Determine the (X, Y) coordinate at the center of the cell enclosing the given text.  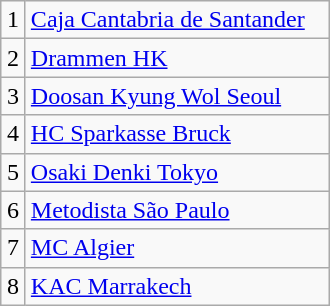
8 (14, 286)
Caja Cantabria de Santander (177, 20)
6 (14, 210)
HC Sparkasse Bruck (177, 134)
Metodista São Paulo (177, 210)
Doosan Kyung Wol Seoul (177, 96)
2 (14, 58)
5 (14, 172)
Drammen HK (177, 58)
4 (14, 134)
Osaki Denki Tokyo (177, 172)
3 (14, 96)
MC Algier (177, 248)
7 (14, 248)
1 (14, 20)
KAC Marrakech (177, 286)
